Identify which cell holds the provided text, then report its [x, y] central coordinate. 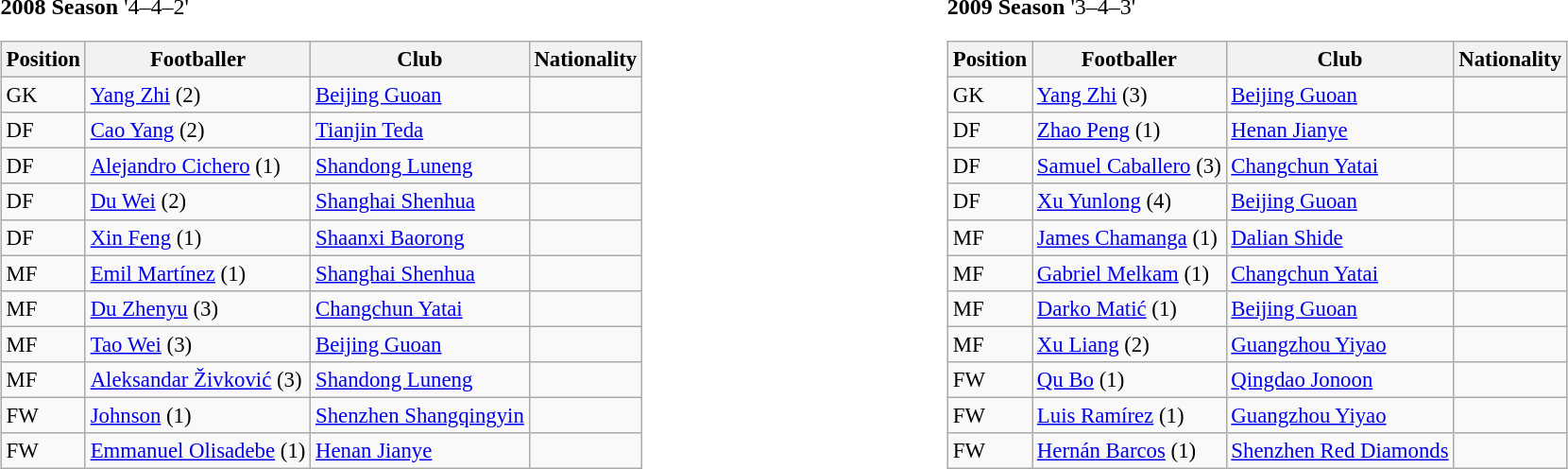
Tao Wei (3) [197, 344]
Shenzhen Red Diamonds [1339, 451]
Gabriel Melkam (1) [1130, 273]
James Chamanga (1) [1130, 237]
Qu Bo (1) [1130, 379]
Shenzhen Shangqingyin [419, 415]
Dalian Shide [1339, 237]
Shaanxi Baorong [419, 237]
Luis Ramírez (1) [1130, 415]
Cao Yang (2) [197, 130]
Samuel Caballero (3) [1130, 166]
Aleksandar Živković (3) [197, 379]
Emmanuel Olisadebe (1) [197, 451]
Du Zhenyu (3) [197, 308]
Hernán Barcos (1) [1130, 451]
Darko Matić (1) [1130, 308]
Johnson (1) [197, 415]
Yang Zhi (2) [197, 96]
Emil Martínez (1) [197, 273]
Zhao Peng (1) [1130, 130]
Alejandro Cichero (1) [197, 166]
Xu Liang (2) [1130, 344]
Xu Yunlong (4) [1130, 201]
Qingdao Jonoon [1339, 379]
Tianjin Teda [419, 130]
Yang Zhi (3) [1130, 96]
Du Wei (2) [197, 201]
Xin Feng (1) [197, 237]
